Search for the cell housing the specified text and yield its [X, Y] center coordinate. 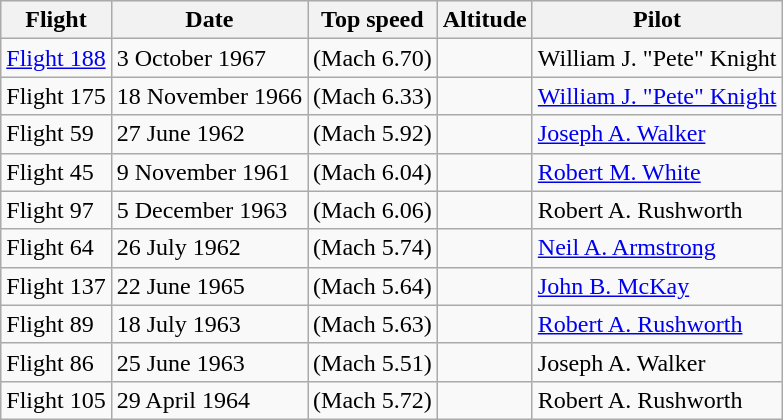
Flight 175 [56, 96]
Flight 97 [56, 210]
29 April 1964 [209, 400]
(Mach 5.72) [373, 400]
26 July 1962 [209, 248]
18 July 1963 [209, 324]
Neil A. Armstrong [657, 248]
Flight 89 [56, 324]
27 June 1962 [209, 134]
Flight 59 [56, 134]
(Mach 5.74) [373, 248]
(Mach 6.04) [373, 172]
(Mach 6.06) [373, 210]
3 October 1967 [209, 58]
9 November 1961 [209, 172]
22 June 1965 [209, 286]
Flight 105 [56, 400]
(Mach 5.92) [373, 134]
(Mach 5.64) [373, 286]
Flight 45 [56, 172]
Flight 64 [56, 248]
Flight 188 [56, 58]
18 November 1966 [209, 96]
5 December 1963 [209, 210]
(Mach 5.63) [373, 324]
Top speed [373, 20]
(Mach 6.33) [373, 96]
(Mach 6.70) [373, 58]
Flight [56, 20]
(Mach 5.51) [373, 362]
Flight 137 [56, 286]
Date [209, 20]
Flight 86 [56, 362]
Altitude [484, 20]
Robert M. White [657, 172]
Pilot [657, 20]
John B. McKay [657, 286]
25 June 1963 [209, 362]
